Detect which cell encompasses the target text, then output its (x, y) center coordinate. 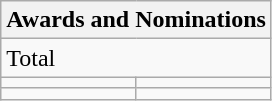
Total (136, 58)
Awards and Nominations (136, 20)
